Return (x, y) of the center of cell containing provided text 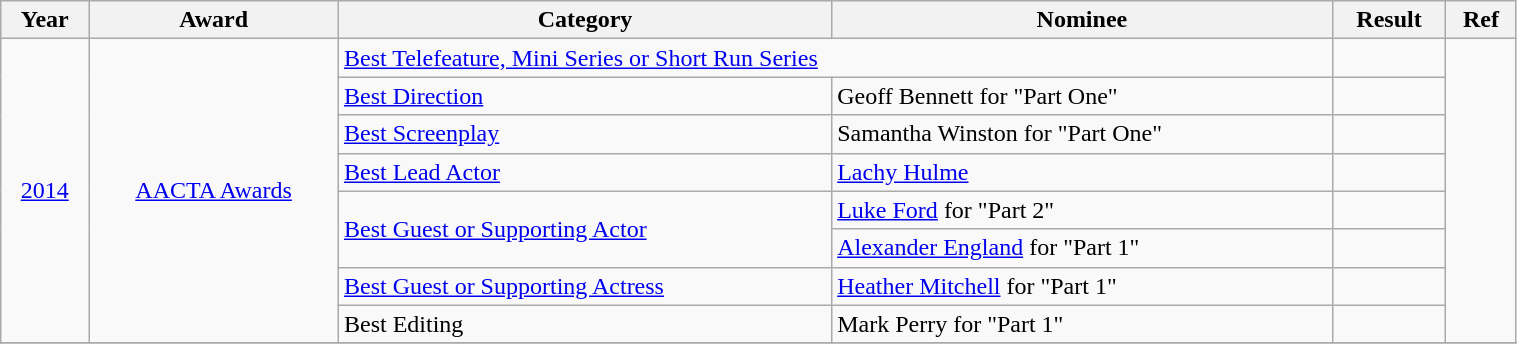
Best Guest or Supporting Actress (584, 286)
AACTA Awards (214, 191)
Best Direction (584, 96)
Best Editing (584, 324)
Category (584, 20)
Award (214, 20)
Luke Ford for "Part 2" (1082, 210)
Alexander England for "Part 1" (1082, 248)
Geoff Bennett for "Part One" (1082, 96)
Year (45, 20)
Best Telefeature, Mini Series or Short Run Series (835, 58)
Best Screenplay (584, 134)
Lachy Hulme (1082, 172)
Best Lead Actor (584, 172)
Samantha Winston for "Part One" (1082, 134)
Ref (1481, 20)
Mark Perry for "Part 1" (1082, 324)
Nominee (1082, 20)
Heather Mitchell for "Part 1" (1082, 286)
2014 (45, 191)
Best Guest or Supporting Actor (584, 229)
Result (1389, 20)
